Return the (x, y) coordinate for the center point of the cell that contains the specified text.  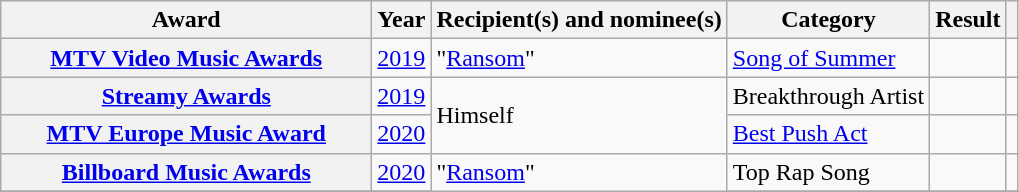
Category (828, 20)
Recipient(s) and nominee(s) (579, 20)
Best Push Act (828, 134)
Breakthrough Artist (828, 96)
MTV Europe Music Award (186, 134)
MTV Video Music Awards (186, 58)
Top Rap Song (828, 172)
Billboard Music Awards (186, 172)
Year (402, 20)
Song of Summer (828, 58)
Himself (579, 115)
Streamy Awards (186, 96)
Result (968, 20)
Award (186, 20)
